Detect which cell encompasses the target text, then output its [x, y] center coordinate. 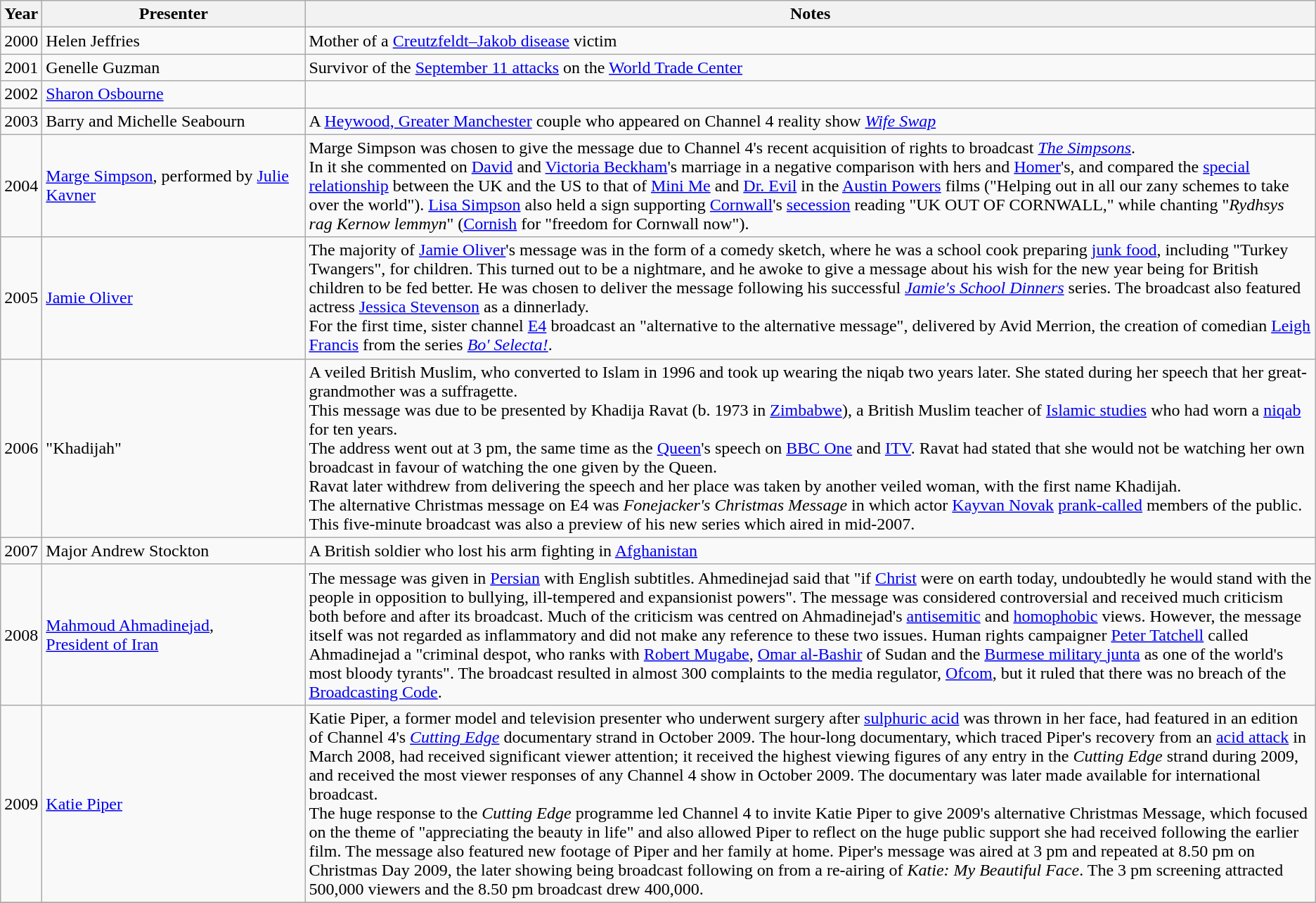
2003 [21, 121]
2008 [21, 634]
Mahmoud Ahmadinejad,President of Iran [174, 634]
Jamie Oliver [174, 298]
2001 [21, 68]
A Heywood, Greater Manchester couple who appeared on Channel 4 reality show Wife Swap [810, 121]
Major Andrew Stockton [174, 551]
Genelle Guzman [174, 68]
A British soldier who lost his arm fighting in Afghanistan [810, 551]
Marge Simpson, performed by Julie Kavner [174, 186]
2009 [21, 803]
2006 [21, 448]
Helen Jeffries [174, 41]
Sharon Osbourne [174, 94]
Mother of a Creutzfeldt–Jakob disease victim [810, 41]
"Khadijah" [174, 448]
Survivor of the September 11 attacks on the World Trade Center [810, 68]
Barry and Michelle Seabourn [174, 121]
2002 [21, 94]
2000 [21, 41]
2004 [21, 186]
2007 [21, 551]
Katie Piper [174, 803]
Presenter [174, 14]
Year [21, 14]
2005 [21, 298]
Notes [810, 14]
